Pinpoint the cell where the given text exists, returning its (x, y) midpoint coordinate. 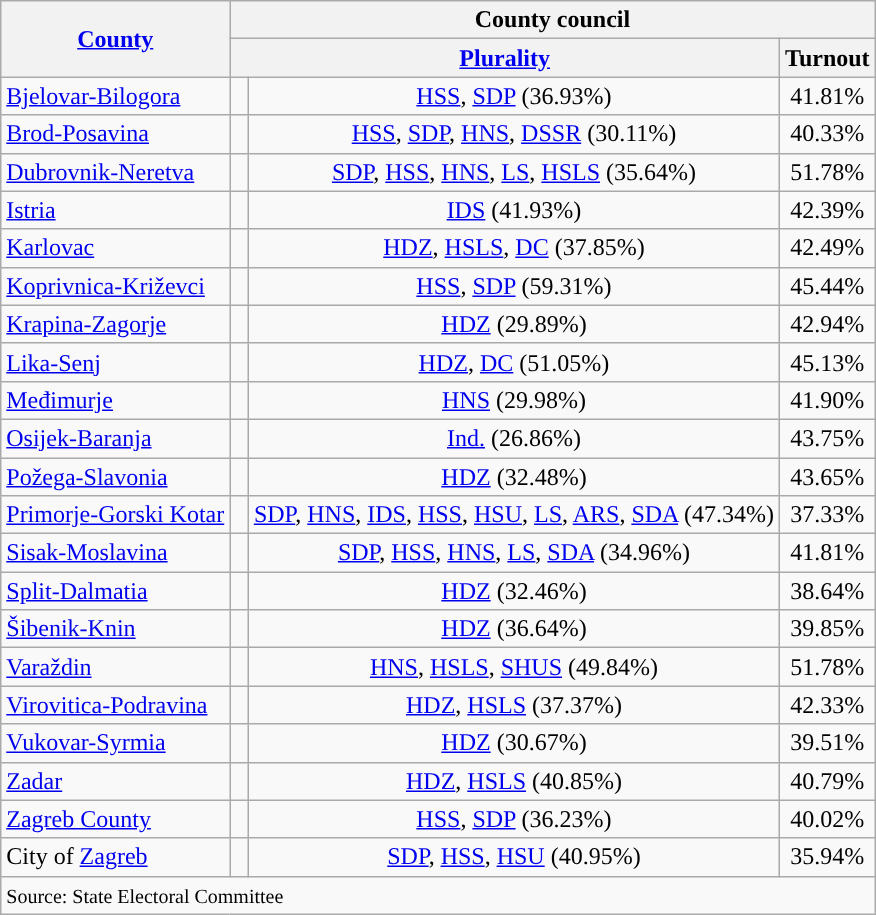
HSS, SDP (36.93%) (514, 96)
HNS, HSLS, SHUS (49.84%) (514, 667)
Ind. (26.86%) (514, 438)
Dubrovnik-Neretva (116, 172)
Zagreb County (116, 819)
Međimurje (116, 400)
42.39% (828, 210)
Split-Dalmatia (116, 591)
40.33% (828, 134)
Brod-Posavina (116, 134)
Sisak-Moslavina (116, 553)
Lika-Senj (116, 362)
Virovitica-Podravina (116, 705)
42.33% (828, 705)
HDZ (30.67%) (514, 743)
Krapina-Zagorje (116, 324)
HDZ (36.64%) (514, 629)
38.64% (828, 591)
HSS, SDP, HNS, DSSR (30.11%) (514, 134)
SDP, HSS, HSU (40.95%) (514, 857)
HDZ, HSLS (37.37%) (514, 705)
39.51% (828, 743)
42.94% (828, 324)
43.65% (828, 477)
HDZ, HSLS (40.85%) (514, 781)
Source: State Electoral Committee (438, 895)
43.75% (828, 438)
42.49% (828, 248)
45.13% (828, 362)
HSS, SDP (36.23%) (514, 819)
SDP, HNS, IDS, HSS, HSU, LS, ARS, SDA (47.34%) (514, 515)
City of Zagreb (116, 857)
HNS (29.98%) (514, 400)
Šibenik-Knin (116, 629)
HDZ, HSLS, DC (37.85%) (514, 248)
HDZ, DC (51.05%) (514, 362)
County (116, 39)
Karlovac (116, 248)
39.85% (828, 629)
45.44% (828, 286)
County council (552, 20)
Zadar (116, 781)
40.79% (828, 781)
Osijek-Baranja (116, 438)
35.94% (828, 857)
Koprivnica-Križevci (116, 286)
37.33% (828, 515)
IDS (41.93%) (514, 210)
Varaždin (116, 667)
HDZ (32.46%) (514, 591)
Bjelovar-Bilogora (116, 96)
SDP, HSS, HNS, LS, HSLS (35.64%) (514, 172)
40.02% (828, 819)
Istria (116, 210)
SDP, HSS, HNS, LS, SDA (34.96%) (514, 553)
Turnout (828, 58)
HSS, SDP (59.31%) (514, 286)
Primorje-Gorski Kotar (116, 515)
Vukovar-Syrmia (116, 743)
Plurality (505, 58)
HDZ (29.89%) (514, 324)
HDZ (32.48%) (514, 477)
Požega-Slavonia (116, 477)
41.90% (828, 400)
